Detect which cell encompasses the target text, then output its [x, y] center coordinate. 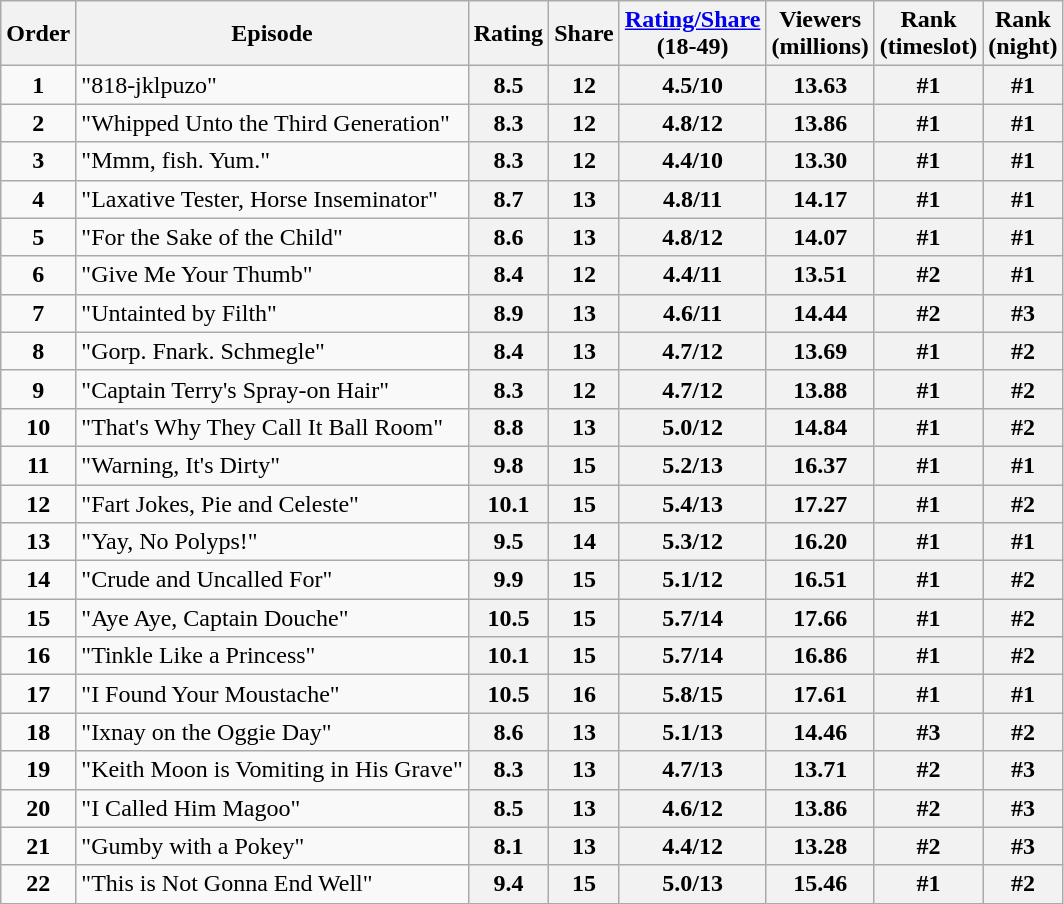
13.63 [820, 85]
9.8 [508, 465]
Episode [272, 34]
"Mmm, fish. Yum." [272, 161]
"That's Why They Call It Ball Room" [272, 427]
18 [38, 732]
Viewers(millions) [820, 34]
Rating [508, 34]
13.28 [820, 846]
5.1/12 [692, 580]
4.8/11 [692, 199]
13.51 [820, 275]
3 [38, 161]
13.69 [820, 351]
"For the Sake of the Child" [272, 237]
5.3/12 [692, 542]
"Gorp. Fnark. Schmegle" [272, 351]
"Laxative Tester, Horse Inseminator" [272, 199]
4 [38, 199]
4.5/10 [692, 85]
"Gumby with a Pokey" [272, 846]
13.88 [820, 389]
8.1 [508, 846]
15.46 [820, 884]
"I Found Your Moustache" [272, 694]
20 [38, 808]
"This is Not Gonna End Well" [272, 884]
"I Called Him Magoo" [272, 808]
"Yay, No Polyps!" [272, 542]
5.1/13 [692, 732]
Rating/Share(18-49) [692, 34]
"818-jklpuzo" [272, 85]
5.8/15 [692, 694]
8.8 [508, 427]
17.66 [820, 618]
Order [38, 34]
17.27 [820, 503]
"Aye Aye, Captain Douche" [272, 618]
13.71 [820, 770]
14.44 [820, 313]
14.07 [820, 237]
"Ixnay on the Oggie Day" [272, 732]
5 [38, 237]
5.2/13 [692, 465]
17 [38, 694]
"Captain Terry's Spray-on Hair" [272, 389]
9.4 [508, 884]
21 [38, 846]
10 [38, 427]
5.4/13 [692, 503]
9.5 [508, 542]
14.46 [820, 732]
4.4/11 [692, 275]
5.0/13 [692, 884]
16.20 [820, 542]
"Untainted by Filth" [272, 313]
19 [38, 770]
6 [38, 275]
4.4/10 [692, 161]
8.7 [508, 199]
13.30 [820, 161]
11 [38, 465]
"Crude and Uncalled For" [272, 580]
16.51 [820, 580]
4.6/11 [692, 313]
"Fart Jokes, Pie and Celeste" [272, 503]
8 [38, 351]
9.9 [508, 580]
4.6/12 [692, 808]
Rank(night) [1023, 34]
Share [584, 34]
22 [38, 884]
"Tinkle Like a Princess" [272, 656]
1 [38, 85]
16.86 [820, 656]
9 [38, 389]
"Give Me Your Thumb" [272, 275]
16.37 [820, 465]
2 [38, 123]
4.7/13 [692, 770]
14.17 [820, 199]
8.9 [508, 313]
17.61 [820, 694]
7 [38, 313]
5.0/12 [692, 427]
Rank(timeslot) [928, 34]
"Whipped Unto the Third Generation" [272, 123]
4.4/12 [692, 846]
14.84 [820, 427]
"Warning, It's Dirty" [272, 465]
"Keith Moon is Vomiting in His Grave" [272, 770]
